Output the (X, Y) coordinate of the center of the cell containing the given text.  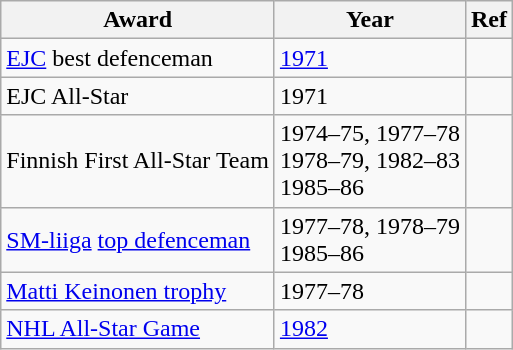
Finnish First All-Star Team (138, 161)
SM-liiga top defenceman (138, 240)
NHL All-Star Game (138, 329)
Award (138, 20)
EJC best defenceman (138, 58)
Matti Keinonen trophy (138, 291)
EJC All-Star (138, 96)
1977–78, 1978–791985–86 (370, 240)
Year (370, 20)
1982 (370, 329)
1977–78 (370, 291)
Ref (488, 20)
1974–75, 1977–781978–79, 1982–831985–86 (370, 161)
